Extract the [x, y] coordinate from the center of the cell holding the provided text.  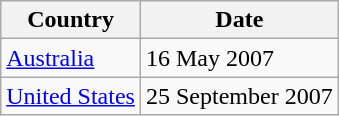
25 September 2007 [239, 96]
Country [71, 20]
16 May 2007 [239, 58]
Date [239, 20]
Australia [71, 58]
United States [71, 96]
